Pinpoint the cell where the given text exists, returning its (X, Y) midpoint coordinate. 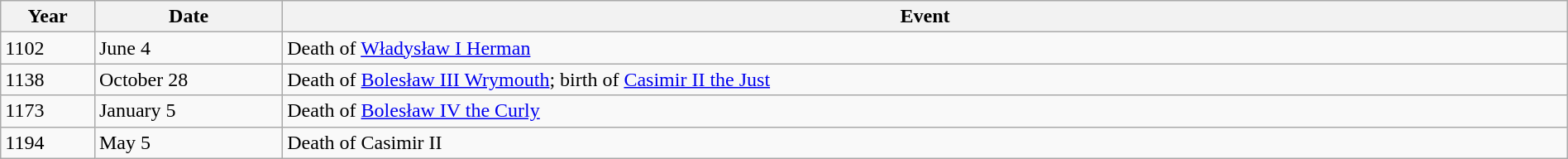
1194 (48, 142)
May 5 (189, 142)
Death of Casimir II (925, 142)
Death of Bolesław III Wrymouth; birth of Casimir II the Just (925, 79)
June 4 (189, 48)
Death of Władysław I Herman (925, 48)
January 5 (189, 111)
Death of Bolesław IV the Curly (925, 111)
1138 (48, 79)
Year (48, 17)
Date (189, 17)
Event (925, 17)
1102 (48, 48)
October 28 (189, 79)
1173 (48, 111)
